Output the (x, y) coordinate of the center of the cell containing the given text.  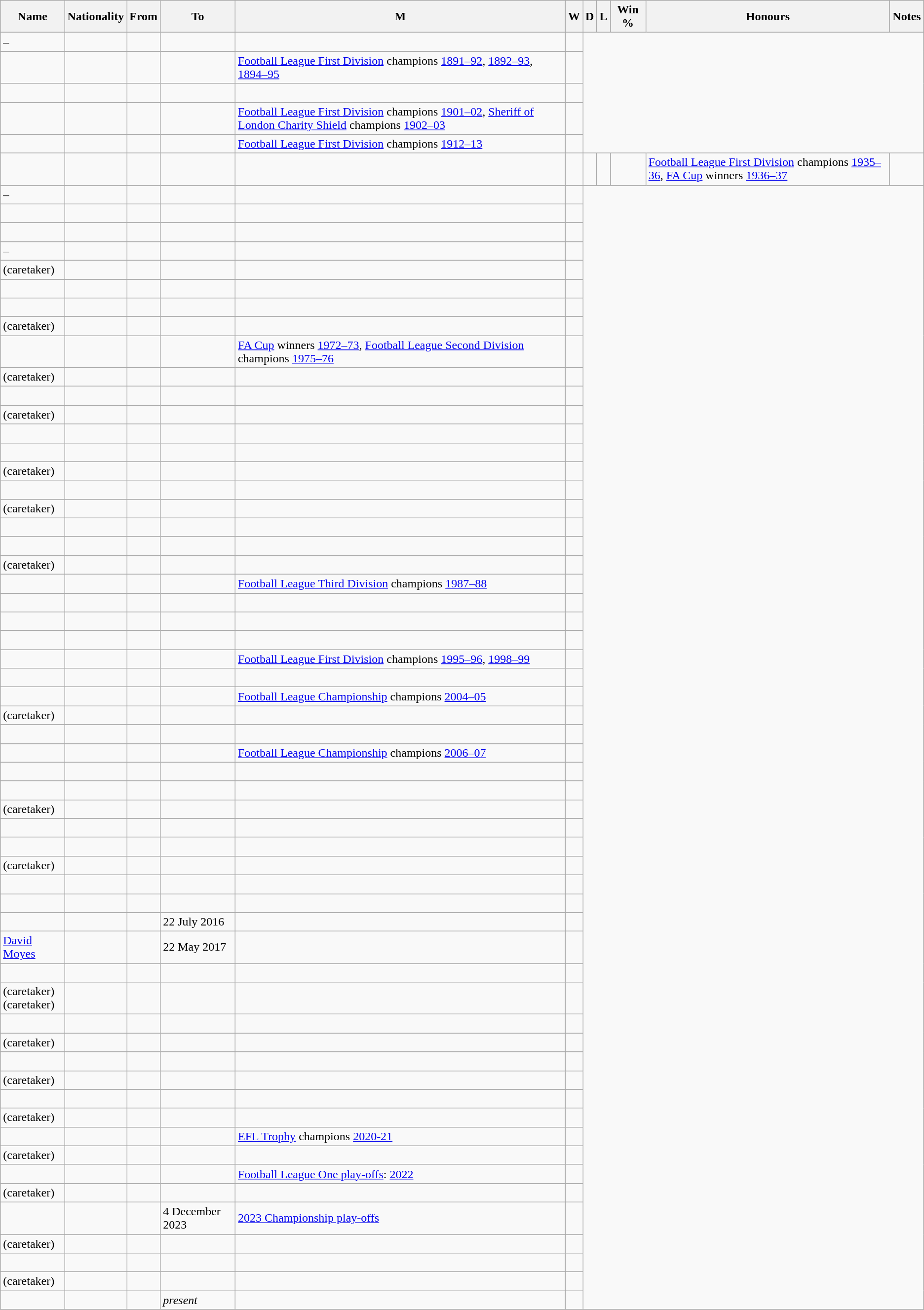
(caretaker) (caretaker) (33, 998)
To (198, 17)
22 May 2017 (198, 948)
Football League First Division champions 1912–13 (400, 144)
M (400, 17)
D (590, 17)
Notes (907, 17)
Football League First Division champions 1935–36, FA Cup winners 1936–37 (768, 169)
David Moyes (33, 948)
22 July 2016 (198, 922)
Football League Championship champions 2004–05 (400, 696)
Name (33, 17)
Football League First Division champions 1901–02, Sheriff of London Charity Shield champions 1902–03 (400, 118)
From (144, 17)
Football League One play-offs: 2022 (400, 1174)
Win % (628, 17)
Football League First Division champions 1995–96, 1998–99 (400, 659)
L (603, 17)
FA Cup winners 1972–73, Football League Second Division champions 1975–76 (400, 351)
W (574, 17)
present (198, 1300)
Football League Championship champions 2006–07 (400, 753)
Football League First Division champions 1891–92, 1892–93, 1894–95 (400, 67)
4 December 2023 (198, 1218)
2023 Championship play-offs (400, 1218)
Honours (768, 17)
Nationality (96, 17)
Football League Third Division champions 1987–88 (400, 583)
EFL Trophy champions 2020-21 (400, 1136)
